Locate the cell with the specified text and output its (x, y) center coordinate. 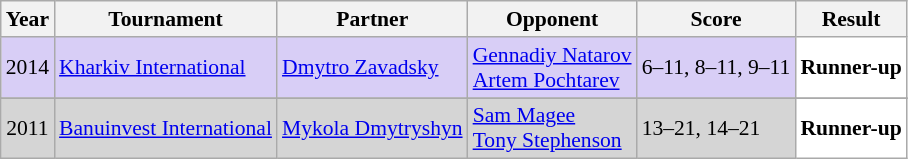
Partner (372, 19)
Dmytro Zavadsky (372, 68)
Opponent (552, 19)
Tournament (166, 19)
2011 (28, 128)
6–11, 8–11, 9–11 (716, 68)
Result (850, 19)
13–21, 14–21 (716, 128)
Sam Magee Tony Stephenson (552, 128)
Kharkiv International (166, 68)
Banuinvest International (166, 128)
Mykola Dmytryshyn (372, 128)
Gennadiy Natarov Artem Pochtarev (552, 68)
Score (716, 19)
2014 (28, 68)
Year (28, 19)
